Determine the (X, Y) coordinate at the center of the cell enclosing the given text.  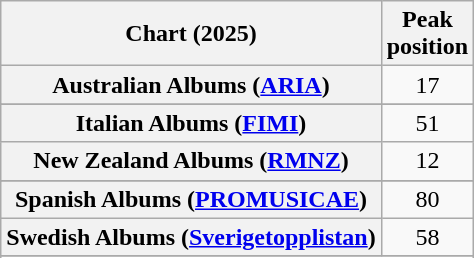
Spanish Albums (PROMUSICAE) (191, 199)
Australian Albums (ARIA) (191, 85)
17 (427, 85)
New Zealand Albums (RMNZ) (191, 161)
Italian Albums (FIMI) (191, 123)
80 (427, 199)
Peakposition (427, 34)
Chart (2025) (191, 34)
58 (427, 237)
Swedish Albums (Sverigetopplistan) (191, 237)
12 (427, 161)
51 (427, 123)
